Find where the given text appears and provide that cell's center as (X, Y) coordinate. 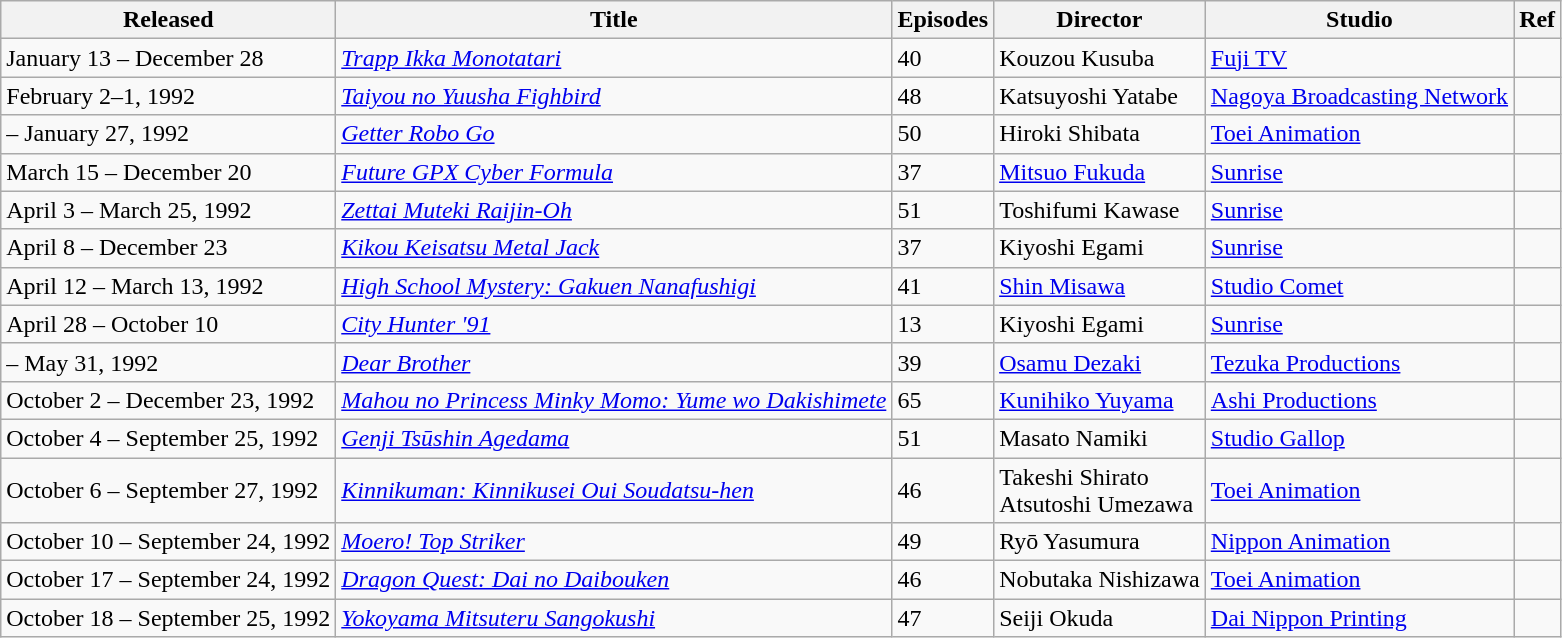
39 (943, 362)
Ref (1538, 20)
Taiyou no Yuusha Fighbird (614, 96)
Director (1100, 20)
Dragon Quest: Dai no Daibouken (614, 580)
Hiroki Shibata (1100, 134)
Studio (1359, 20)
Masato Namiki (1100, 438)
49 (943, 542)
Osamu Dezaki (1100, 362)
Episodes (943, 20)
Nobutaka Nishizawa (1100, 580)
October 10 – September 24, 1992 (168, 542)
Studio Gallop (1359, 438)
April 3 – March 25, 1992 (168, 210)
Released (168, 20)
50 (943, 134)
Mitsuo Fukuda (1100, 172)
High School Mystery: Gakuen Nanafushigi (614, 286)
Kikou Keisatsu Metal Jack (614, 248)
Nippon Animation (1359, 542)
October 2 – December 23, 1992 (168, 400)
48 (943, 96)
Takeshi ShiratoAtsutoshi Umezawa (1100, 490)
Dear Brother (614, 362)
47 (943, 618)
Fuji TV (1359, 58)
Zettai Muteki Raijin-Oh (614, 210)
40 (943, 58)
Studio Comet (1359, 286)
April 12 – March 13, 1992 (168, 286)
City Hunter '91 (614, 324)
Nagoya Broadcasting Network (1359, 96)
41 (943, 286)
– May 31, 1992 (168, 362)
Yokoyama Mitsuteru Sangokushi (614, 618)
Ashi Productions (1359, 400)
Seiji Okuda (1100, 618)
Ryō Yasumura (1100, 542)
Dai Nippon Printing (1359, 618)
13 (943, 324)
April 28 – October 10 (168, 324)
October 6 – September 27, 1992 (168, 490)
Katsuyoshi Yatabe (1100, 96)
Title (614, 20)
October 17 – September 24, 1992 (168, 580)
Kunihiko Yuyama (1100, 400)
Tezuka Productions (1359, 362)
Trapp Ikka Monotatari (614, 58)
March 15 – December 20 (168, 172)
– January 27, 1992 (168, 134)
Shin Misawa (1100, 286)
Getter Robo Go (614, 134)
January 13 – December 28 (168, 58)
October 18 – September 25, 1992 (168, 618)
Kouzou Kusuba (1100, 58)
Genji Tsūshin Agedama (614, 438)
Moero! Top Striker (614, 542)
Future GPX Cyber Formula (614, 172)
65 (943, 400)
Toshifumi Kawase (1100, 210)
October 4 – September 25, 1992 (168, 438)
Mahou no Princess Minky Momo: Yume wo Dakishimete (614, 400)
April 8 – December 23 (168, 248)
Kinnikuman: Kinnikusei Oui Soudatsu-hen (614, 490)
February 2–1, 1992 (168, 96)
